From the cell containing the given text, extract its center point as [X, Y] coordinate. 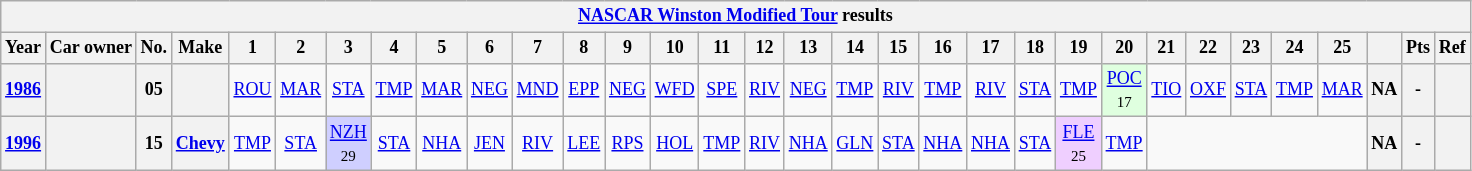
22 [1208, 48]
SPE [722, 90]
18 [1034, 48]
1986 [24, 90]
NASCAR Winston Modified Tour results [736, 16]
No. [154, 48]
10 [674, 48]
HOL [674, 144]
Pts [1418, 48]
Year [24, 48]
Chevy [200, 144]
3 [349, 48]
LEE [584, 144]
ROU [252, 90]
6 [490, 48]
20 [1124, 48]
21 [1166, 48]
NZH29 [349, 144]
Make [200, 48]
16 [943, 48]
23 [1250, 48]
4 [394, 48]
11 [722, 48]
24 [1295, 48]
JEN [490, 144]
1996 [24, 144]
17 [991, 48]
19 [1079, 48]
05 [154, 90]
RPS [628, 144]
2 [301, 48]
25 [1342, 48]
1 [252, 48]
5 [442, 48]
MND [538, 90]
13 [808, 48]
Ref [1452, 48]
7 [538, 48]
OXF [1208, 90]
WFD [674, 90]
EPP [584, 90]
12 [765, 48]
14 [855, 48]
8 [584, 48]
POC17 [1124, 90]
9 [628, 48]
GLN [855, 144]
TIO [1166, 90]
FLE25 [1079, 144]
Car owner [90, 48]
